Pinpoint the cell where the given text exists, returning its (x, y) midpoint coordinate. 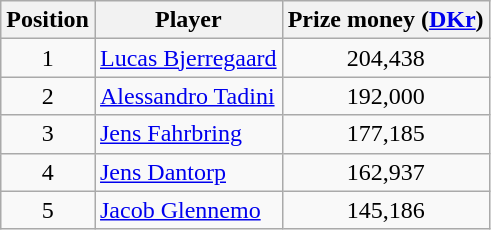
Jens Dantorp (188, 172)
Jacob Glennemo (188, 210)
Jens Fahrbring (188, 134)
Player (188, 20)
177,185 (386, 134)
Alessandro Tadini (188, 96)
4 (48, 172)
Lucas Bjerregaard (188, 58)
3 (48, 134)
1 (48, 58)
5 (48, 210)
Prize money (DKr) (386, 20)
2 (48, 96)
162,937 (386, 172)
192,000 (386, 96)
Position (48, 20)
204,438 (386, 58)
145,186 (386, 210)
